Return (X, Y) of the center of cell containing provided text 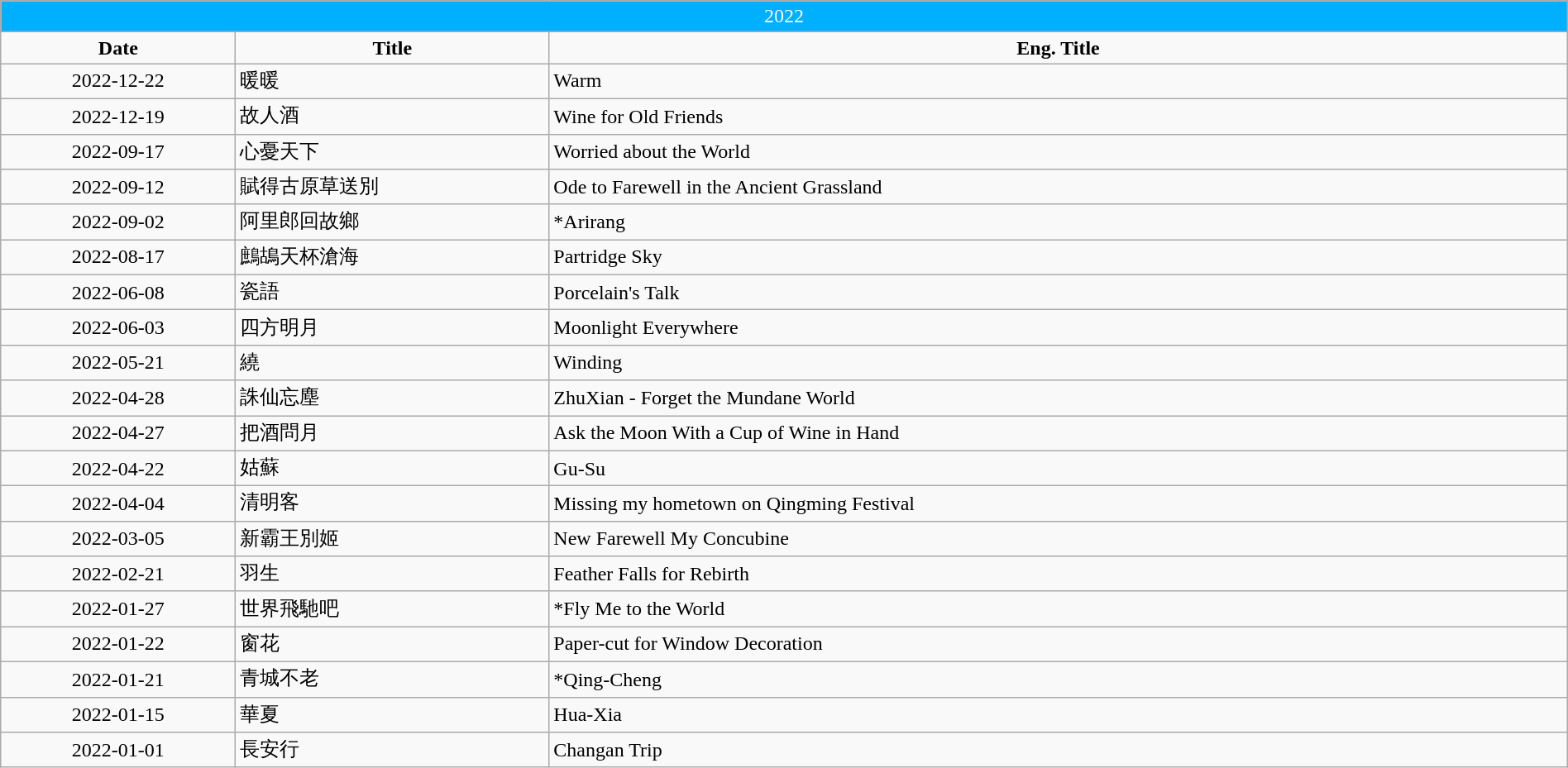
2022-04-28 (118, 398)
把酒問月 (392, 433)
青城不老 (392, 680)
Feather Falls for Rebirth (1059, 574)
Porcelain's Talk (1059, 293)
華夏 (392, 714)
Title (392, 48)
Hua-Xia (1059, 714)
繞 (392, 362)
清明客 (392, 504)
Ask the Moon With a Cup of Wine in Hand (1059, 433)
瓷語 (392, 293)
故人酒 (392, 116)
誅仙忘塵 (392, 398)
2022-06-08 (118, 293)
鷓鴣天杯滄海 (392, 258)
2022-08-17 (118, 258)
2022-12-19 (118, 116)
2022-02-21 (118, 574)
Warm (1059, 81)
2022-01-21 (118, 680)
2022-03-05 (118, 539)
Wine for Old Friends (1059, 116)
四方明月 (392, 327)
2022-04-22 (118, 468)
長安行 (392, 751)
*Fly Me to the World (1059, 608)
姑蘇 (392, 468)
2022-06-03 (118, 327)
Eng. Title (1059, 48)
2022-09-17 (118, 152)
Ode to Farewell in the Ancient Grassland (1059, 187)
2022-12-22 (118, 81)
暖暖 (392, 81)
阿里郎回故鄉 (392, 222)
Missing my hometown on Qingming Festival (1059, 504)
Changan Trip (1059, 751)
2022-01-15 (118, 714)
新霸王別姬 (392, 539)
2022-09-02 (118, 222)
Worried about the World (1059, 152)
Partridge Sky (1059, 258)
2022-04-04 (118, 504)
2022-01-22 (118, 645)
Winding (1059, 362)
*Qing-Cheng (1059, 680)
ZhuXian - Forget the Mundane World (1059, 398)
2022-01-01 (118, 751)
2022 (784, 17)
Moonlight Everywhere (1059, 327)
2022-04-27 (118, 433)
世界飛馳吧 (392, 608)
Date (118, 48)
心憂天下 (392, 152)
賦得古原草送別 (392, 187)
Gu-Su (1059, 468)
2022-01-27 (118, 608)
*Arirang (1059, 222)
窗花 (392, 645)
羽生 (392, 574)
Paper-cut for Window Decoration (1059, 645)
2022-05-21 (118, 362)
2022-09-12 (118, 187)
New Farewell My Concubine (1059, 539)
